Identify which cell holds the provided text, then report its [x, y] central coordinate. 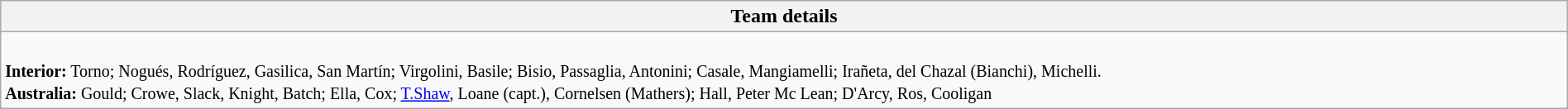
Team details [784, 17]
